Find where the given text appears and provide that cell's center as (x, y) coordinate. 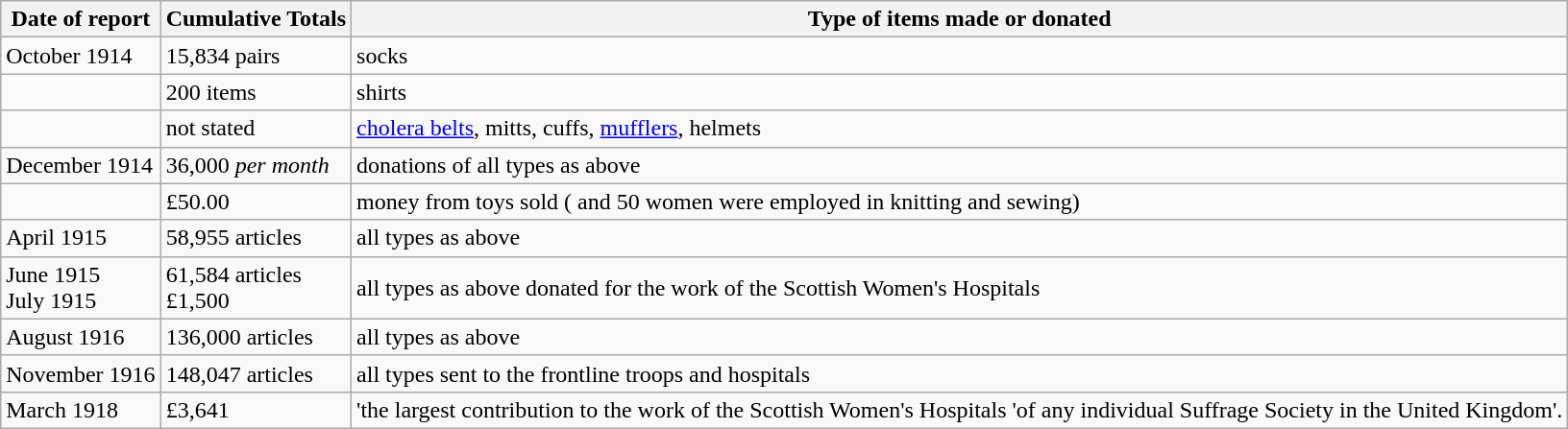
December 1914 (81, 165)
136,000 articles (256, 337)
200 items (256, 92)
15,834 pairs (256, 56)
£50.00 (256, 202)
November 1916 (81, 373)
Cumulative Totals (256, 19)
all types as above donated for the work of the Scottish Women's Hospitals (960, 288)
58,955 articles (256, 238)
61,584 articles£1,500 (256, 288)
all types sent to the frontline troops and hospitals (960, 373)
Date of report (81, 19)
April 1915 (81, 238)
'the largest contribution to the work of the Scottish Women's Hospitals 'of any individual Suffrage Society in the United Kingdom'. (960, 410)
socks (960, 56)
not stated (256, 129)
shirts (960, 92)
August 1916 (81, 337)
money from toys sold ( and 50 women were employed in knitting and sewing) (960, 202)
Type of items made or donated (960, 19)
36,000 per month (256, 165)
March 1918 (81, 410)
donations of all types as above (960, 165)
June 1915July 1915 (81, 288)
October 1914 (81, 56)
cholera belts, mitts, cuffs, mufflers, helmets (960, 129)
£3,641 (256, 410)
148,047 articles (256, 373)
